Capture the cell that displays the provided text and extract its (X, Y) central coordinate. 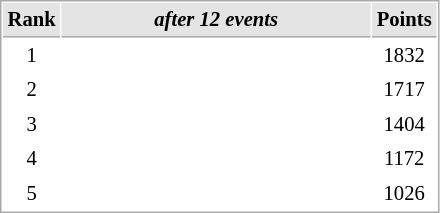
4 (32, 158)
after 12 events (216, 20)
2 (32, 90)
5 (32, 194)
3 (32, 124)
1172 (404, 158)
Points (404, 20)
1404 (404, 124)
Rank (32, 20)
1026 (404, 194)
1717 (404, 90)
1832 (404, 56)
1 (32, 56)
